Identify which cell holds the provided text, then report its [X, Y] central coordinate. 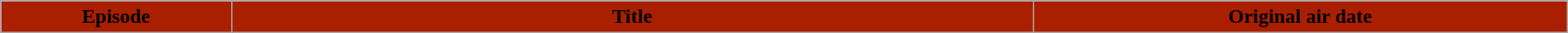
Original air date [1300, 17]
Title [632, 17]
Episode [116, 17]
